Return the (x, y) coordinate for the center point of the cell that contains the specified text.  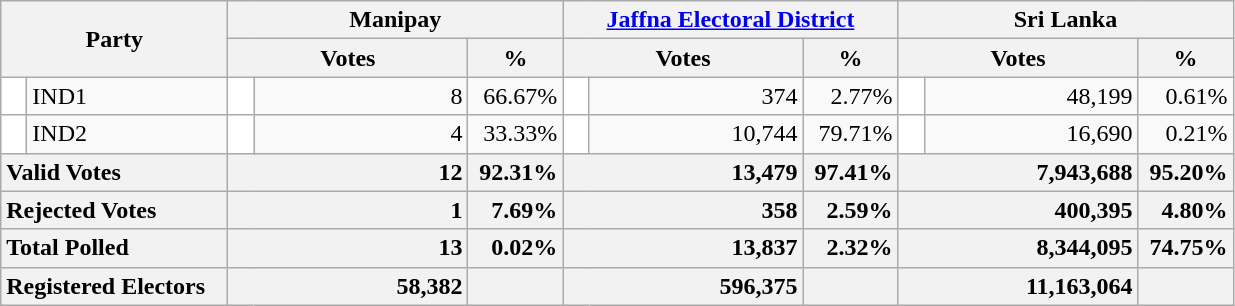
79.71% (850, 134)
Party (114, 39)
400,395 (1018, 210)
74.75% (1186, 248)
7.69% (516, 210)
8 (361, 96)
95.20% (1186, 172)
4.80% (1186, 210)
13,479 (683, 172)
2.32% (850, 248)
Total Polled (114, 248)
358 (683, 210)
66.67% (516, 96)
33.33% (516, 134)
12 (348, 172)
Rejected Votes (114, 210)
11,163,064 (1018, 286)
2.59% (850, 210)
Registered Electors (114, 286)
8,344,095 (1018, 248)
0.61% (1186, 96)
Manipay (396, 20)
0.21% (1186, 134)
Jaffna Electoral District (730, 20)
97.41% (850, 172)
596,375 (683, 286)
92.31% (516, 172)
IND2 (128, 134)
13,837 (683, 248)
7,943,688 (1018, 172)
58,382 (348, 286)
48,199 (1031, 96)
0.02% (516, 248)
13 (348, 248)
374 (696, 96)
IND1 (128, 96)
2.77% (850, 96)
Valid Votes (114, 172)
10,744 (696, 134)
Sri Lanka (1066, 20)
4 (361, 134)
1 (348, 210)
16,690 (1031, 134)
